Find where the given text appears and provide that cell's center as [X, Y] coordinate. 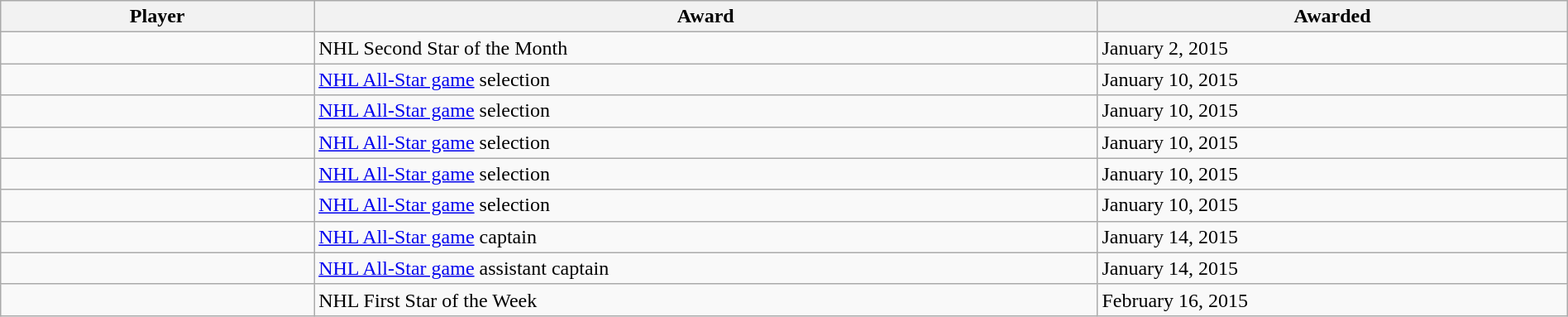
NHL Second Star of the Month [706, 48]
NHL First Star of the Week [706, 300]
Player [157, 17]
Awarded [1332, 17]
NHL All-Star game assistant captain [706, 268]
Award [706, 17]
January 2, 2015 [1332, 48]
NHL All-Star game captain [706, 237]
February 16, 2015 [1332, 300]
